Locate the cell with the specified text and output its (X, Y) center coordinate. 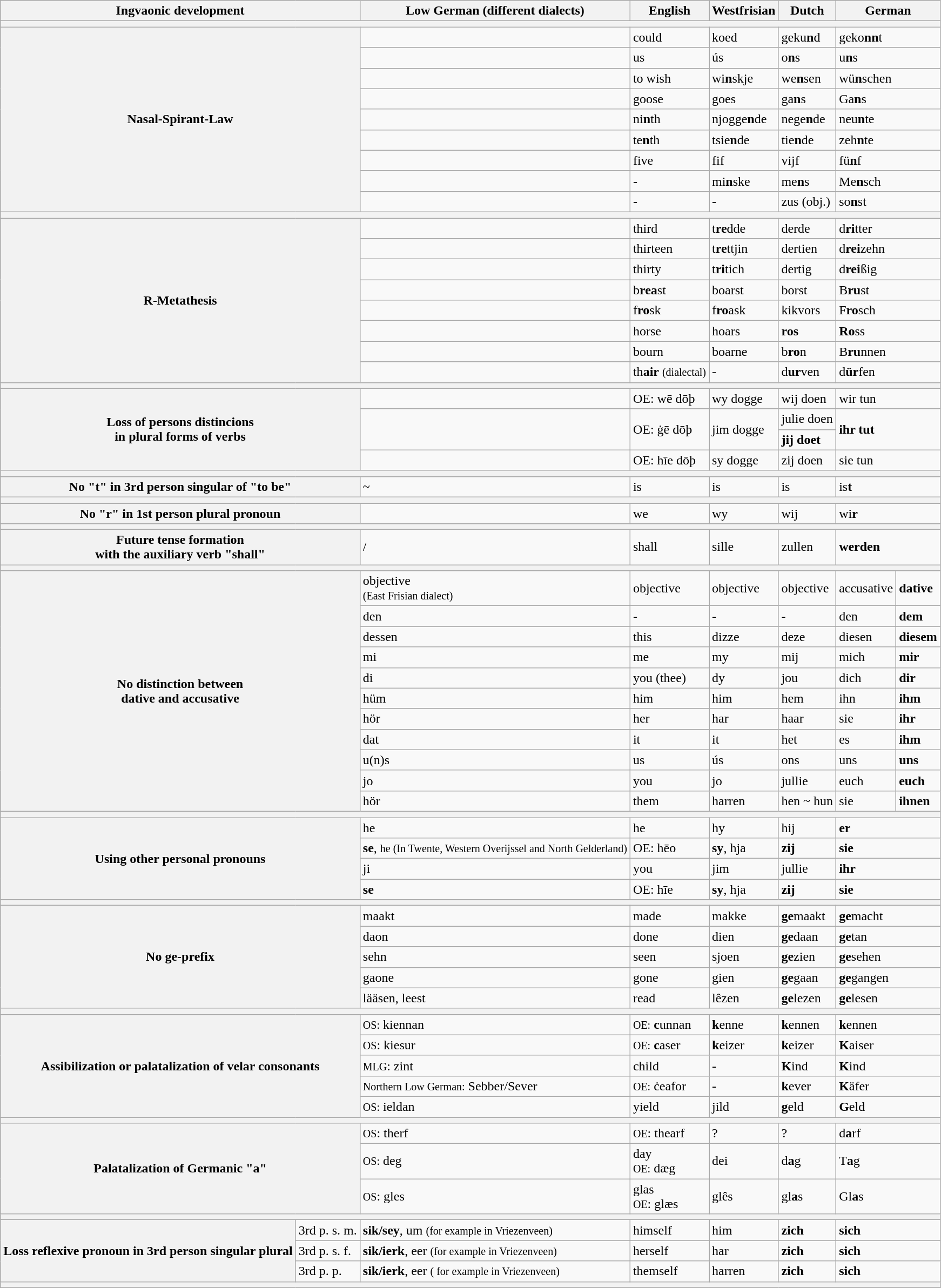
neunte (888, 119)
jim dogge (743, 429)
hem (807, 698)
werden (888, 548)
No "r" in 1st person plural pronoun (180, 514)
tsiende (743, 140)
durven (807, 372)
them (669, 801)
gemaakt (807, 916)
could (669, 37)
goose (669, 99)
OS: deg (495, 1161)
hij (807, 828)
OS: gles (495, 1197)
dreißig (888, 269)
borst (807, 290)
het (807, 739)
R-Metathesis (180, 300)
No ge-prefix (180, 957)
sik/ierk, eer ( for example in Vriezenveen) (495, 1271)
English (669, 11)
sy dogge (743, 460)
lêzen (743, 998)
sjoen (743, 957)
koed (743, 37)
dürfen (888, 372)
hüm (495, 698)
gien (743, 977)
dayOE: dæg (669, 1161)
daon (495, 936)
breast (669, 290)
getan (888, 936)
wy (743, 514)
yield (669, 1107)
geld (807, 1107)
this (669, 637)
Käfer (888, 1086)
dag (807, 1161)
jild (743, 1107)
child (669, 1066)
dy (743, 678)
dertien (807, 249)
gesehen (888, 957)
/ (495, 548)
dizze (743, 637)
dat (495, 739)
Ingvaonic development (180, 11)
wir (888, 514)
zehnte (888, 140)
sehn (495, 957)
darf (888, 1134)
OE: hīe dōþ (669, 460)
gans (807, 99)
thirteen (669, 249)
sik/ierk, eer (for example in Vriezenveen) (495, 1251)
ihn (866, 698)
Palatalization of Germanic "a" (180, 1169)
mij (807, 657)
Brust (888, 290)
di (495, 678)
Using other personal pronouns (180, 859)
hen ~ hun (807, 801)
me (669, 657)
bourn (669, 352)
sille (743, 548)
Frosch (888, 311)
tenth (669, 140)
OE: wē dōþ (669, 399)
winskje (743, 78)
Dutch (807, 11)
se (495, 889)
objective(East Frisian dialect) (495, 589)
you (thee) (669, 678)
OS: therf (495, 1134)
OE: thearf (669, 1134)
gegaan (807, 977)
mich (866, 657)
~ (495, 487)
Assibilization or palatalization of velar consonants (180, 1066)
dem (918, 616)
maakt (495, 916)
Glas (888, 1197)
negende (807, 119)
wij (807, 514)
deze (807, 637)
mens (807, 181)
gelezen (807, 998)
froask (743, 311)
diesen (866, 637)
jij doet (807, 440)
boarst (743, 290)
gegangen (888, 977)
Nasal-Spirant-Law (180, 120)
German (888, 11)
kikvors (807, 311)
gezien (807, 957)
ji (495, 869)
ihnen (918, 801)
Geld (888, 1107)
read (669, 998)
zus (obj.) (807, 201)
jou (807, 678)
glasOE: glæs (669, 1197)
se, he (In Twente, Western Overijssel and North Gelderland) (495, 848)
julie doen (807, 419)
Ross (888, 331)
Future tense formationwith the auxiliary verb "shall" (180, 548)
3rd p. s. m. (327, 1230)
gekonnt (888, 37)
we (669, 514)
kenne (743, 1024)
Brunnen (888, 352)
haar (807, 719)
minske (743, 181)
3rd p. p. (327, 1271)
thair (dialectal) (669, 372)
gone (669, 977)
vijf (807, 160)
mir (918, 657)
lääsen, leest (495, 998)
horse (669, 331)
seen (669, 957)
wij doen (807, 399)
goes (743, 99)
ihr tut (888, 429)
her (669, 719)
OE: cunnan (669, 1024)
dritter (888, 228)
tritich (743, 269)
mi (495, 657)
sonst (888, 201)
OS: kiennan (495, 1024)
OE: hēo (669, 848)
fif (743, 160)
sie tun (888, 460)
diesem (918, 637)
hy (743, 828)
gekund (807, 37)
Mensch (888, 181)
my (743, 657)
dir (918, 678)
tredde (743, 228)
OE: ġē dōþ (669, 429)
njoggende (743, 119)
trettjin (743, 249)
wensen (807, 78)
third (669, 228)
sik/sey, um (for example in Vriezenveen) (495, 1230)
gaone (495, 977)
OS: kiesur (495, 1045)
ros (807, 331)
3rd p. s. f. (327, 1251)
dative (918, 589)
himself (669, 1230)
fünf (888, 160)
ist (888, 487)
dreizehn (888, 249)
dertig (807, 269)
derde (807, 228)
done (669, 936)
thirty (669, 269)
es (866, 739)
gemacht (888, 916)
OE: ċeafor (669, 1086)
tiende (807, 140)
ninth (669, 119)
made (669, 916)
OS: ieldan (495, 1107)
Kaiser (888, 1045)
themself (669, 1271)
glas (807, 1197)
u(n)s (495, 760)
Tag (888, 1161)
wünschen (888, 78)
shall (669, 548)
makke (743, 916)
dien (743, 936)
frosk (669, 311)
gedaan (807, 936)
glês (743, 1197)
MLG: zint (495, 1066)
to wish (669, 78)
zij doen (807, 460)
zullen (807, 548)
kever (807, 1086)
dessen (495, 637)
er (888, 828)
Loss reflexive pronoun in 3rd person singular plural (148, 1251)
Westfrisian (743, 11)
dei (743, 1161)
bron (807, 352)
wy dogge (743, 399)
No "t" in 3rd person singular of "to be" (180, 487)
OE: caser (669, 1045)
boarne (743, 352)
Gans (888, 99)
Northern Low German: Sebber/Sever (495, 1086)
Low German (different dialects) (495, 11)
accusative (866, 589)
OE: hīe (669, 889)
Loss of persons distincionsin plural forms of verbs (180, 429)
wir tun (888, 399)
herself (669, 1251)
five (669, 160)
jim (743, 869)
hoars (743, 331)
dich (866, 678)
gelesen (888, 998)
No distinction betweendative and accusative (180, 691)
